Find where the given text appears and provide that cell's center as (X, Y) coordinate. 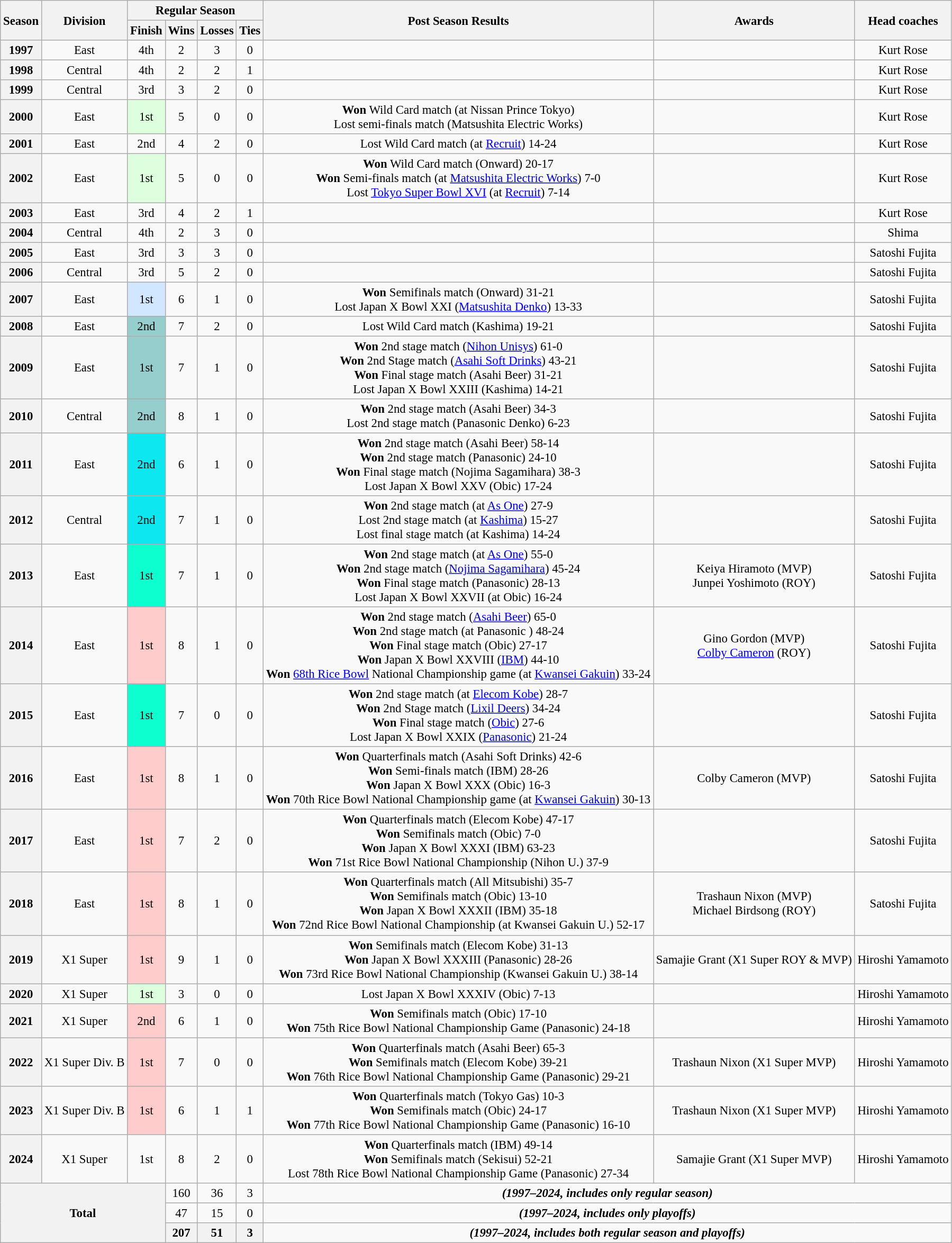
(1997–2024, includes only regular season) (608, 1193)
2014 (21, 646)
Post Season Results (458, 20)
51 (217, 1233)
Losses (217, 31)
15 (217, 1213)
2007 (21, 300)
Trashaun Nixon (MVP)Michael Birdsong (ROY) (755, 904)
Regular Season (196, 11)
160 (181, 1193)
Finish (146, 31)
Keiya Hiramoto (MVP)Junpei Yoshimoto (ROY) (755, 576)
2021 (21, 1020)
2001 (21, 144)
Won Quarterfinals match (Tokyo Gas) 10-3Won Semifinals match (Obic) 24-17Won 77th Rice Bowl National Championship Game (Panasonic) 16-10 (458, 1111)
Head coaches (903, 20)
Won Wild Card match (Onward) 20-17Won Semi-finals match (at Matsushita Electric Works) 7-0Lost Tokyo Super Bowl XVI (at Recruit) 7-14 (458, 178)
Won Semifinals match (Elecom Kobe) 31-13Won Japan X Bowl XXXIII (Panasonic) 28-26Won 73rd Rice Bowl National Championship (Kwansei Gakuin U.) 38-14 (458, 959)
47 (181, 1213)
Samajie Grant (X1 Super ROY & MVP) (755, 959)
1998 (21, 70)
2018 (21, 904)
2003 (21, 213)
Won Semifinals match (Onward) 31-21Lost Japan X Bowl XXI (Matsushita Denko) 13-33 (458, 300)
Won Quarterfinals match (IBM) 49-14Won Semifinals match (Sekisui) 52-21Lost 78th Rice Bowl National Championship Game (Panasonic) 27-34 (458, 1159)
2016 (21, 778)
Awards (755, 20)
2002 (21, 178)
2012 (21, 520)
Lost Wild Card match (Kashima) 19-21 (458, 326)
2017 (21, 841)
Wins (181, 31)
Lost Japan X Bowl XXXIV (Obic) 7-13 (458, 994)
9 (181, 959)
(1997–2024, includes only playoffs) (608, 1213)
36 (217, 1193)
2004 (21, 232)
Total (83, 1213)
1997 (21, 50)
Lost Wild Card match (at Recruit) 14-24 (458, 144)
2022 (21, 1062)
2024 (21, 1159)
2005 (21, 252)
2015 (21, 715)
2013 (21, 576)
(1997–2024, includes both regular season and playoffs) (608, 1233)
Gino Gordon (MVP)Colby Cameron (ROY) (755, 646)
Ties (250, 31)
207 (181, 1233)
Shima (903, 232)
2000 (21, 117)
Won 2nd stage match (at As One) 27-9Lost 2nd stage match (at Kashima) 15-27Lost final stage match (at Kashima) 14-24 (458, 520)
Won Semifinals match (Obic) 17-10Won 75th Rice Bowl National Championship Game (Panasonic) 24-18 (458, 1020)
Samajie Grant (X1 Super MVP) (755, 1159)
Season (21, 20)
Won Wild Card match (at Nissan Prince Tokyo)Lost semi-finals match (Matsushita Electric Works) (458, 117)
Won 2nd stage match (Asahi Beer) 34-3 Lost 2nd stage match (Panasonic Denko) 6-23 (458, 416)
2019 (21, 959)
Division (84, 20)
Colby Cameron (MVP) (755, 778)
1999 (21, 90)
2011 (21, 465)
Won Quarterfinals match (Asahi Beer) 65-3Won Semifinals match (Elecom Kobe) 39-21Won 76th Rice Bowl National Championship Game (Panasonic) 29-21 (458, 1062)
2008 (21, 326)
2006 (21, 272)
2020 (21, 994)
2010 (21, 416)
2023 (21, 1111)
2009 (21, 367)
